Find where the given text appears and provide that cell's center as [X, Y] coordinate. 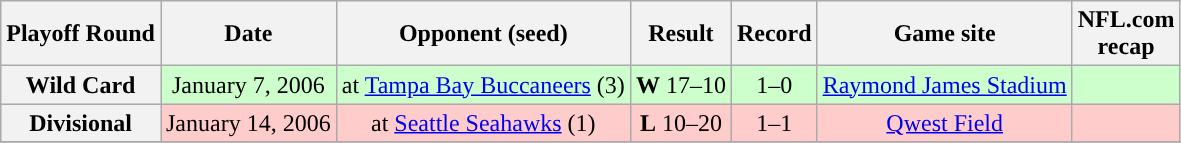
at Tampa Bay Buccaneers (3) [483, 85]
Wild Card [81, 85]
Record [774, 34]
L 10–20 [680, 123]
Date [248, 34]
Raymond James Stadium [944, 85]
W 17–10 [680, 85]
Divisional [81, 123]
Opponent (seed) [483, 34]
1–1 [774, 123]
Playoff Round [81, 34]
NFL.comrecap [1126, 34]
Result [680, 34]
January 7, 2006 [248, 85]
1–0 [774, 85]
Qwest Field [944, 123]
January 14, 2006 [248, 123]
Game site [944, 34]
at Seattle Seahawks (1) [483, 123]
